Identify which cell holds the provided text, then report its (X, Y) central coordinate. 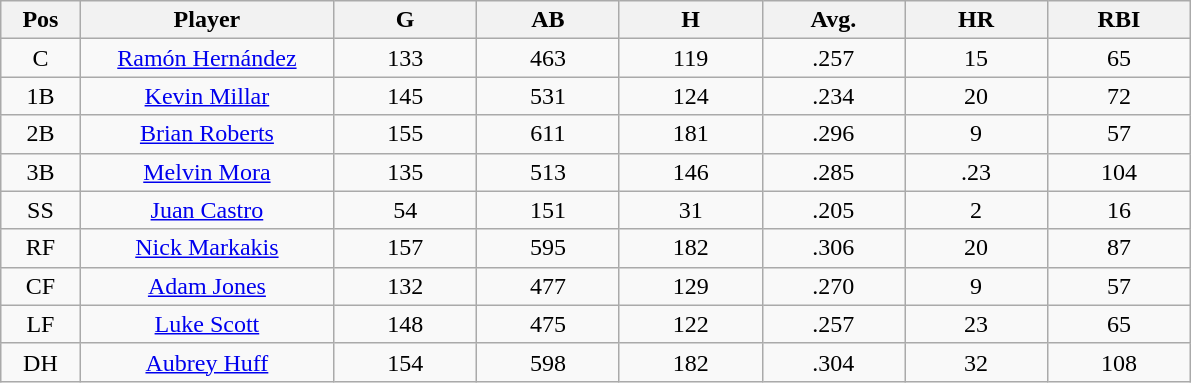
148 (406, 324)
119 (690, 58)
135 (406, 172)
104 (1118, 172)
DH (40, 362)
132 (406, 286)
124 (690, 96)
Player (207, 20)
133 (406, 58)
.270 (834, 286)
145 (406, 96)
3B (40, 172)
RBI (1118, 20)
1B (40, 96)
AB (548, 20)
.306 (834, 248)
Avg. (834, 20)
155 (406, 134)
.304 (834, 362)
129 (690, 286)
475 (548, 324)
LF (40, 324)
463 (548, 58)
Melvin Mora (207, 172)
Brian Roberts (207, 134)
23 (976, 324)
15 (976, 58)
598 (548, 362)
154 (406, 362)
31 (690, 210)
157 (406, 248)
513 (548, 172)
Pos (40, 20)
32 (976, 362)
RF (40, 248)
G (406, 20)
Juan Castro (207, 210)
531 (548, 96)
.296 (834, 134)
151 (548, 210)
C (40, 58)
Luke Scott (207, 324)
16 (1118, 210)
H (690, 20)
Nick Markakis (207, 248)
611 (548, 134)
SS (40, 210)
72 (1118, 96)
181 (690, 134)
.205 (834, 210)
595 (548, 248)
2 (976, 210)
477 (548, 286)
Adam Jones (207, 286)
54 (406, 210)
HR (976, 20)
Ramón Hernández (207, 58)
108 (1118, 362)
2B (40, 134)
.234 (834, 96)
87 (1118, 248)
.285 (834, 172)
Kevin Millar (207, 96)
Aubrey Huff (207, 362)
.23 (976, 172)
122 (690, 324)
CF (40, 286)
146 (690, 172)
